Find where the given text appears and provide that cell's center as [x, y] coordinate. 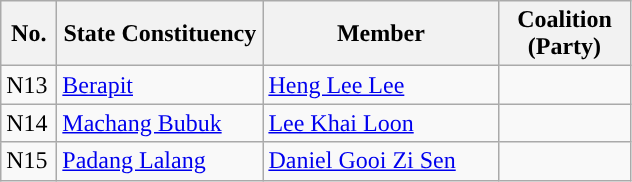
Padang Lalang [160, 161]
State Constituency [160, 34]
Lee Khai Loon [381, 123]
Berapit [160, 85]
Coalition (Party) [564, 34]
Member [381, 34]
Heng Lee Lee [381, 85]
Daniel Gooi Zi Sen [381, 161]
No. [29, 34]
Machang Bubuk [160, 123]
N14 [29, 123]
N13 [29, 85]
N15 [29, 161]
